Locate the cell with the specified text and output its [x, y] center coordinate. 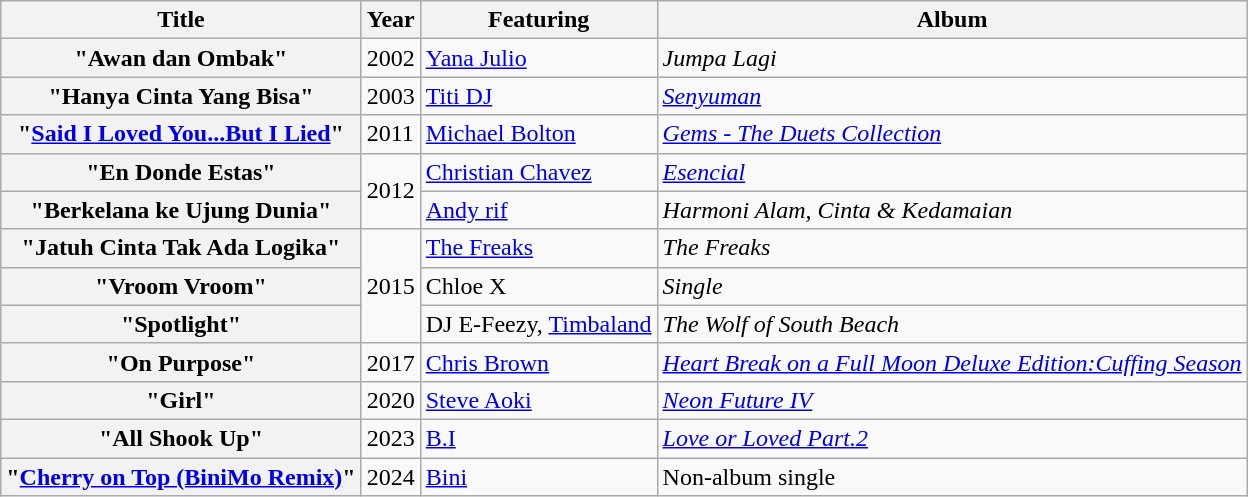
"En Donde Estas" [181, 172]
2023 [390, 438]
Senyuman [952, 96]
2024 [390, 477]
"Jatuh Cinta Tak Ada Logika" [181, 248]
Harmoni Alam, Cinta & Kedamaian [952, 210]
Christian Chavez [538, 172]
Featuring [538, 20]
2011 [390, 134]
Chris Brown [538, 362]
Single [952, 286]
2002 [390, 58]
Non-album single [952, 477]
"Berkelana ke Ujung Dunia" [181, 210]
DJ E-Feezy, Timbaland [538, 324]
Heart Break on a Full Moon Deluxe Edition:Cuffing Season [952, 362]
Album [952, 20]
"Said I Loved You...But I Lied" [181, 134]
Michael Bolton [538, 134]
Love or Loved Part.2 [952, 438]
Gems - The Duets Collection [952, 134]
"All Shook Up" [181, 438]
Yana Julio [538, 58]
Title [181, 20]
Andy rif [538, 210]
"Girl" [181, 400]
2015 [390, 286]
"Cherry on Top (BiniMo Remix)" [181, 477]
"Hanya Cinta Yang Bisa" [181, 96]
"Awan dan Ombak" [181, 58]
"On Purpose" [181, 362]
2017 [390, 362]
Esencial [952, 172]
Year [390, 20]
The Wolf of South Beach [952, 324]
"Vroom Vroom" [181, 286]
Bini [538, 477]
"Spotlight" [181, 324]
2020 [390, 400]
2012 [390, 191]
B.I [538, 438]
Neon Future IV [952, 400]
Titi DJ [538, 96]
Chloe X [538, 286]
2003 [390, 96]
Steve Aoki [538, 400]
Jumpa Lagi [952, 58]
